Identify which cell holds the provided text, then report its [X, Y] central coordinate. 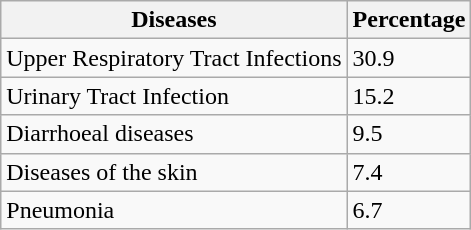
9.5 [409, 134]
Diarrhoeal diseases [174, 134]
15.2 [409, 96]
Percentage [409, 20]
Pneumonia [174, 210]
Upper Respiratory Tract Infections [174, 58]
Diseases [174, 20]
Urinary Tract Infection [174, 96]
30.9 [409, 58]
6.7 [409, 210]
7.4 [409, 172]
Diseases of the skin [174, 172]
